Detect which cell encompasses the target text, then output its (X, Y) center coordinate. 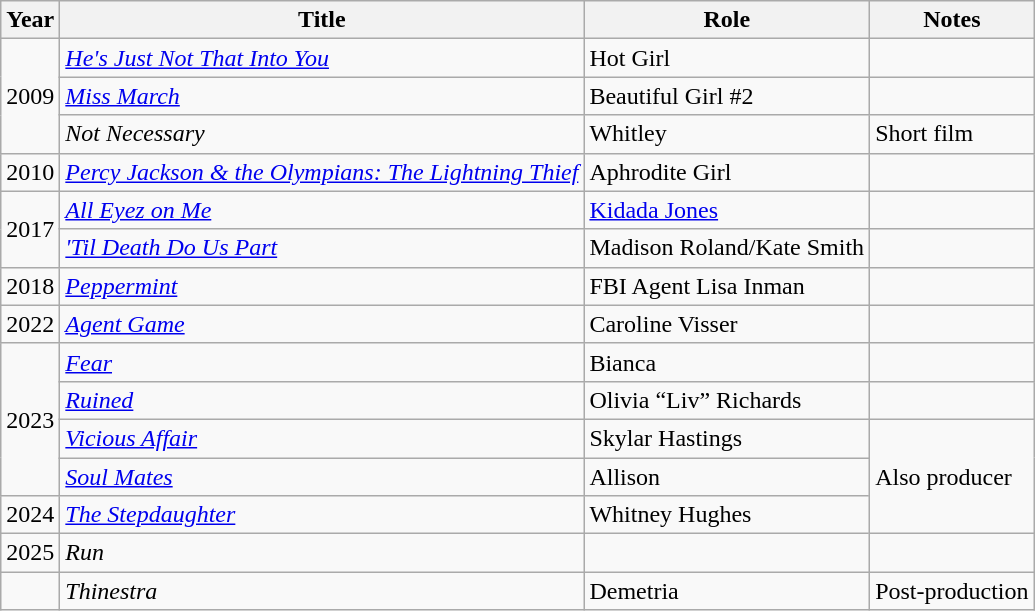
Post-production (952, 591)
The Stepdaughter (322, 515)
Bianca (727, 362)
2009 (30, 96)
Kidada Jones (727, 210)
2017 (30, 229)
Caroline Visser (727, 324)
2010 (30, 172)
Beautiful Girl #2 (727, 96)
Percy Jackson & the Olympians: The Lightning Thief (322, 172)
Not Necessary (322, 134)
Ruined (322, 400)
Hot Girl (727, 58)
2018 (30, 286)
Peppermint (322, 286)
Fear (322, 362)
Also producer (952, 476)
Demetria (727, 591)
2022 (30, 324)
'Til Death Do Us Part (322, 248)
FBI Agent Lisa Inman (727, 286)
Madison Roland/Kate Smith (727, 248)
Agent Game (322, 324)
Year (30, 20)
Whitney Hughes (727, 515)
Soul Mates (322, 477)
Miss March (322, 96)
Allison (727, 477)
Run (322, 553)
Thinestra (322, 591)
2024 (30, 515)
Vicious Affair (322, 438)
Olivia “Liv” Richards (727, 400)
Title (322, 20)
Aphrodite Girl (727, 172)
He's Just Not That Into You (322, 58)
Notes (952, 20)
All Eyez on Me (322, 210)
2025 (30, 553)
Whitley (727, 134)
Short film (952, 134)
Skylar Hastings (727, 438)
2023 (30, 419)
Role (727, 20)
